Extract the (x, y) coordinate from the center of the cell holding the provided text.  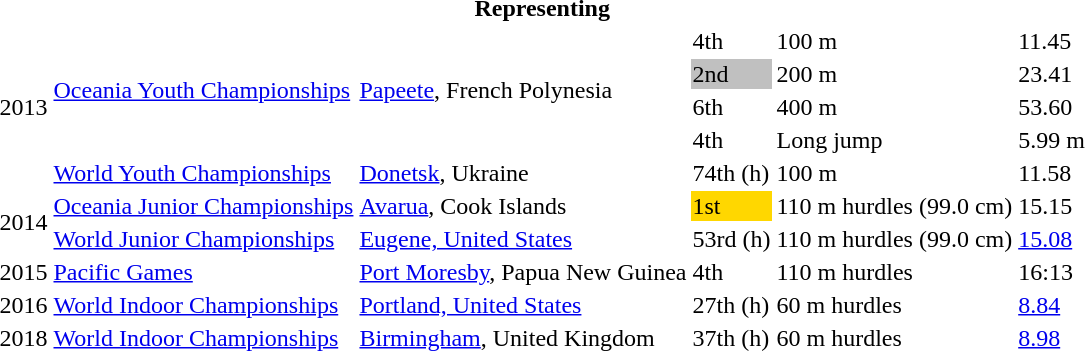
World Indoor Championships (204, 305)
Oceania Junior Championships (204, 206)
World Junior Championships (204, 239)
Donetsk, Ukraine (523, 173)
60 m hurdles (894, 305)
74th (h) (732, 173)
400 m (894, 107)
Pacific Games (204, 272)
Port Moresby, Papua New Guinea (523, 272)
2nd (732, 74)
Eugene, United States (523, 239)
27th (h) (732, 305)
Papeete, French Polynesia (523, 90)
1st (732, 206)
200 m (894, 74)
6th (732, 107)
110 m hurdles (894, 272)
Portland, United States (523, 305)
World Youth Championships (204, 173)
Long jump (894, 140)
Oceania Youth Championships (204, 90)
Avarua, Cook Islands (523, 206)
53rd (h) (732, 239)
